Extract the [x, y] coordinate from the center of the cell holding the provided text.  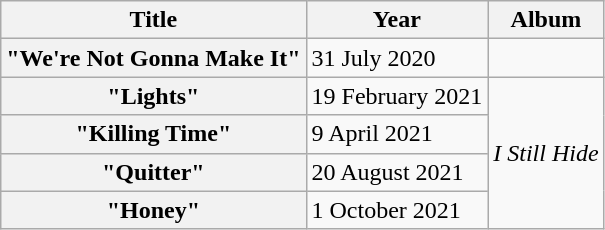
31 July 2020 [397, 58]
Album [546, 20]
"Quitter" [154, 172]
9 April 2021 [397, 134]
"We're Not Gonna Make It" [154, 58]
19 February 2021 [397, 96]
"Honey" [154, 210]
"Lights" [154, 96]
I Still Hide [546, 153]
Title [154, 20]
"Killing Time" [154, 134]
Year [397, 20]
20 August 2021 [397, 172]
1 October 2021 [397, 210]
